Identify which cell holds the provided text, then report its [X, Y] central coordinate. 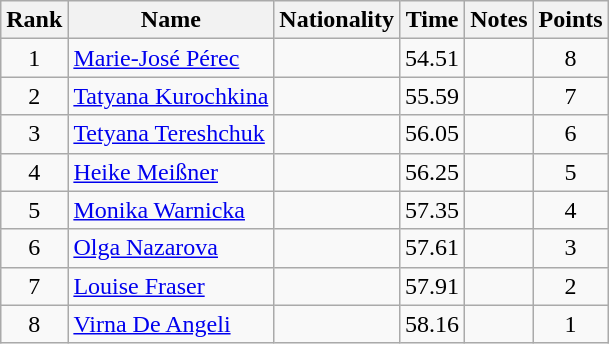
Notes [499, 20]
56.05 [432, 134]
Marie-José Pérec [171, 58]
Monika Warnicka [171, 210]
58.16 [432, 324]
57.91 [432, 286]
Rank [34, 20]
Tetyana Tereshchuk [171, 134]
55.59 [432, 96]
Virna De Angeli [171, 324]
Nationality [337, 20]
Tatyana Kurochkina [171, 96]
Louise Fraser [171, 286]
Heike Meißner [171, 172]
56.25 [432, 172]
Time [432, 20]
54.51 [432, 58]
Name [171, 20]
Olga Nazarova [171, 248]
57.61 [432, 248]
57.35 [432, 210]
Points [570, 20]
